Search for the cell housing the specified text and yield its (X, Y) center coordinate. 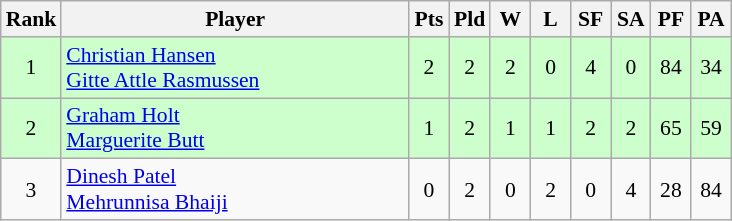
Player (235, 19)
65 (671, 128)
L (550, 19)
PF (671, 19)
Pld (470, 19)
Christian Hansen Gitte Attle Rasmussen (235, 68)
Rank (32, 19)
34 (711, 68)
W (510, 19)
Pts (429, 19)
28 (671, 190)
SF (591, 19)
3 (32, 190)
PA (711, 19)
59 (711, 128)
SA (631, 19)
Graham Holt Marguerite Butt (235, 128)
Dinesh Patel Mehrunnisa Bhaiji (235, 190)
